Extract the (x, y) coordinate from the center of the cell holding the provided text.  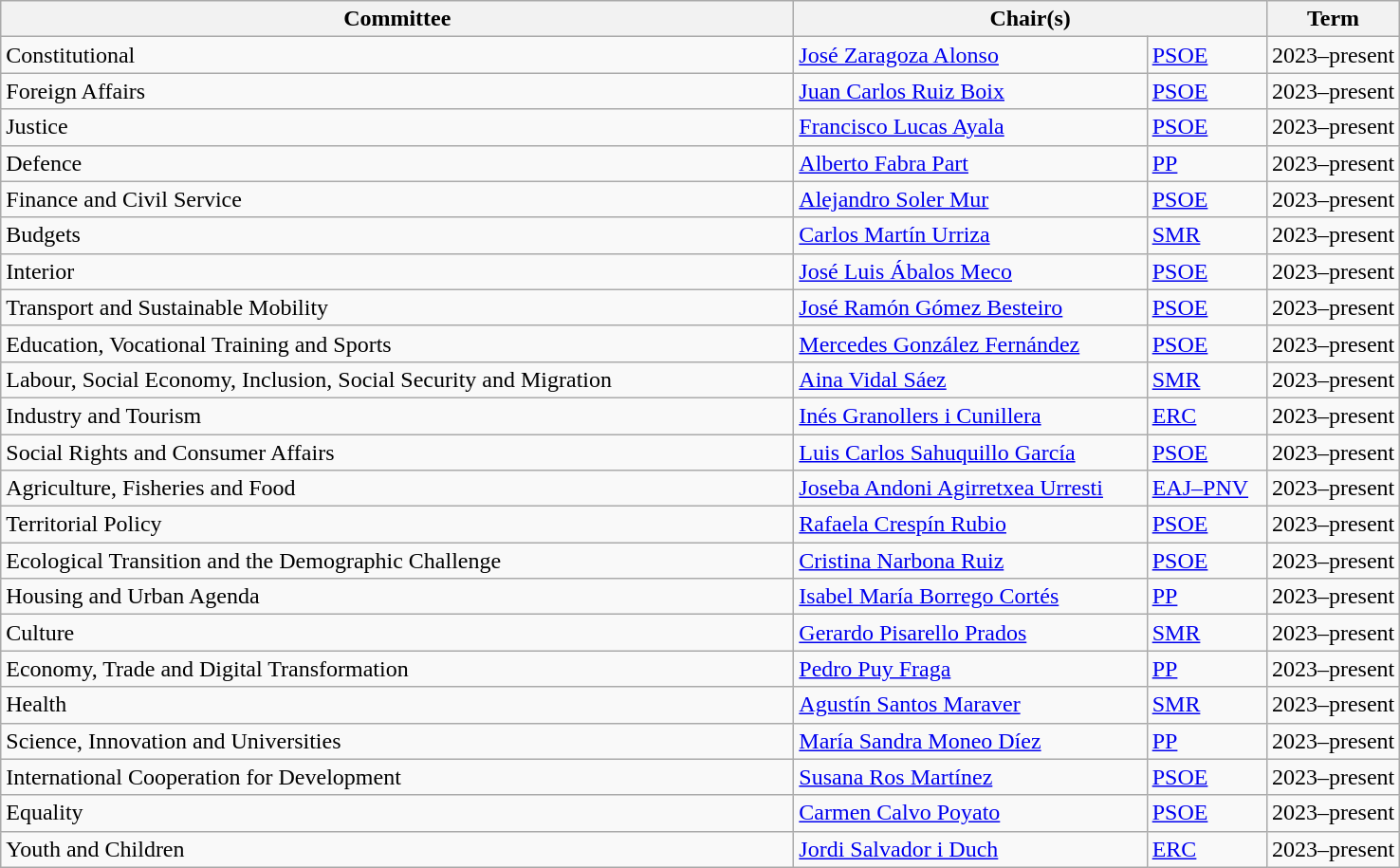
Health (397, 705)
Budgets (397, 235)
Jordi Salvador i Duch (970, 849)
Territorial Policy (397, 525)
Transport and Sustainable Mobility (397, 307)
Joseba Andoni Agirretxea Urresti (970, 489)
Defence (397, 163)
Housing and Urban Agenda (397, 597)
Term (1333, 19)
Inés Granollers i Cunillera (970, 416)
Gerardo Pisarello Prados (970, 633)
Carmen Calvo Poyato (970, 813)
Social Rights and Consumer Affairs (397, 452)
Agriculture, Fisheries and Food (397, 489)
Chair(s) (1030, 19)
Alejandro Soler Mur (970, 199)
Justice (397, 127)
Culture (397, 633)
Alberto Fabra Part (970, 163)
Susana Ros Martínez (970, 777)
Aina Vidal Sáez (970, 379)
Juan Carlos Ruiz Boix (970, 91)
José Zaragoza Alonso (970, 55)
Labour, Social Economy, Inclusion, Social Security and Migration (397, 379)
Mercedes González Fernández (970, 343)
Cristina Narbona Ruiz (970, 561)
Youth and Children (397, 849)
Ecological Transition and the Demographic Challenge (397, 561)
Rafaela Crespín Rubio (970, 525)
María Sandra Moneo Díez (970, 741)
José Ramón Gómez Besteiro (970, 307)
Francisco Lucas Ayala (970, 127)
Economy, Trade and Digital Transformation (397, 669)
Pedro Puy Fraga (970, 669)
Agustín Santos Maraver (970, 705)
Committee (397, 19)
Equality (397, 813)
Finance and Civil Service (397, 199)
Foreign Affairs (397, 91)
Education, Vocational Training and Sports (397, 343)
EAJ–PNV (1207, 489)
International Cooperation for Development (397, 777)
Isabel María Borrego Cortés (970, 597)
Constitutional (397, 55)
José Luis Ábalos Meco (970, 271)
Science, Innovation and Universities (397, 741)
Industry and Tourism (397, 416)
Carlos Martín Urriza (970, 235)
Luis Carlos Sahuquillo García (970, 452)
Interior (397, 271)
